Determine the [X, Y] coordinate at the center of the cell enclosing the given text.  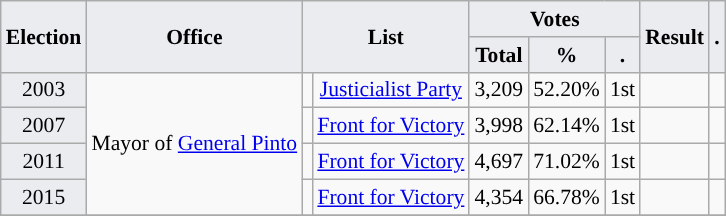
Mayor of General Pinto [194, 143]
4,354 [498, 197]
3,998 [498, 126]
2003 [44, 90]
Result [674, 36]
2007 [44, 126]
Office [194, 36]
Votes [554, 19]
Election [44, 36]
Total [498, 55]
62.14% [566, 126]
2011 [44, 162]
71.02% [566, 162]
List [386, 36]
3,209 [498, 90]
66.78% [566, 197]
4,697 [498, 162]
2015 [44, 197]
% [566, 55]
52.20% [566, 90]
Justicialist Party [390, 90]
